Scan for the cell matching the given text and deliver its [x, y] coordinate at center. 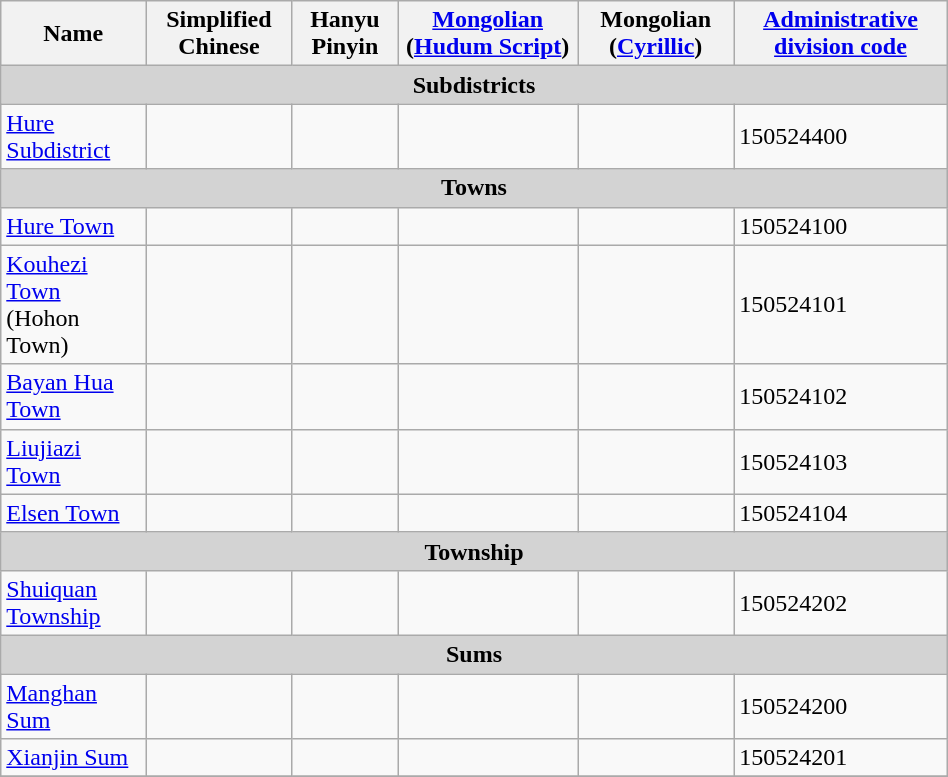
Shuiquan Township [74, 602]
Xianjin Sum [74, 758]
150524103 [841, 462]
Township [474, 551]
150524104 [841, 513]
Hure Town [74, 226]
Subdistricts [474, 85]
Hure Subdistrict [74, 136]
Hanyu Pinyin [344, 34]
150524400 [841, 136]
Kouhezi Town(Hohon Town) [74, 304]
150524101 [841, 304]
Name [74, 34]
150524100 [841, 226]
Administrative division code [841, 34]
Liujiazi Town [74, 462]
150524102 [841, 396]
Simplified Chinese [220, 34]
Sums [474, 654]
Manghan Sum [74, 706]
150524201 [841, 758]
150524202 [841, 602]
Mongolian (Hudum Script) [488, 34]
Towns [474, 188]
Elsen Town [74, 513]
Mongolian (Cyrillic) [656, 34]
Bayan Hua Town [74, 396]
150524200 [841, 706]
